Identify which cell holds the provided text, then report its (x, y) central coordinate. 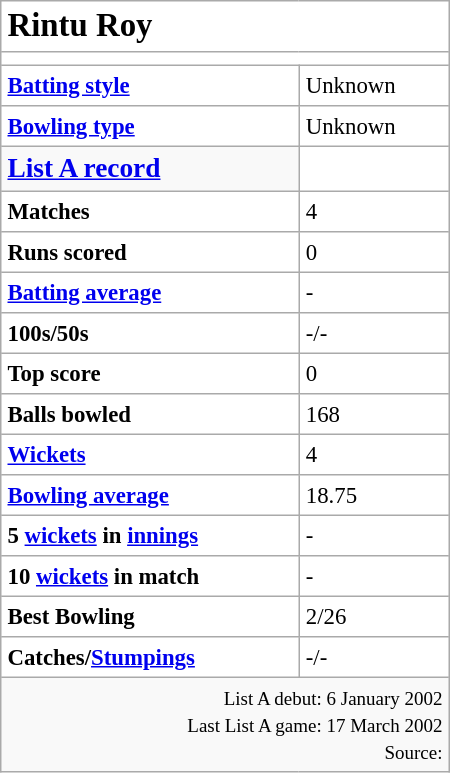
10 wickets in match (150, 576)
Matches (150, 211)
Bowling average (150, 495)
Rintu Roy (225, 26)
List A record (150, 168)
Bowling type (150, 126)
2/26 (374, 616)
18.75 (374, 495)
Top score (150, 373)
Wickets (150, 454)
5 wickets in innings (150, 535)
Best Bowling (150, 616)
168 (374, 414)
Balls bowled (150, 414)
Catches/Stumpings (150, 657)
Runs scored (150, 252)
Batting average (150, 292)
100s/50s (150, 333)
Batting style (150, 85)
List A debut: 6 January 2002Last List A game: 17 March 2002 Source: (225, 724)
